Identify which cell holds the provided text, then report its (x, y) central coordinate. 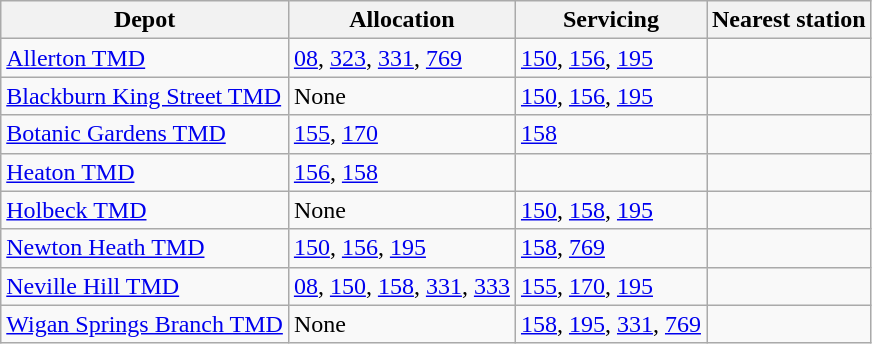
Botanic Gardens TMD (145, 134)
Nearest station (788, 20)
Neville Hill TMD (145, 286)
Servicing (610, 20)
155, 170, 195 (610, 286)
158, 769 (610, 248)
156, 158 (402, 172)
158 (610, 134)
155, 170 (402, 134)
Allocation (402, 20)
150, 158, 195 (610, 210)
Depot (145, 20)
Wigan Springs Branch TMD (145, 324)
158, 195, 331, 769 (610, 324)
Newton Heath TMD (145, 248)
Holbeck TMD (145, 210)
Blackburn King Street TMD (145, 96)
Heaton TMD (145, 172)
Allerton TMD (145, 58)
08, 150, 158, 331, 333 (402, 286)
08, 323, 331, 769 (402, 58)
